Return [X, Y] of the center of cell containing provided text 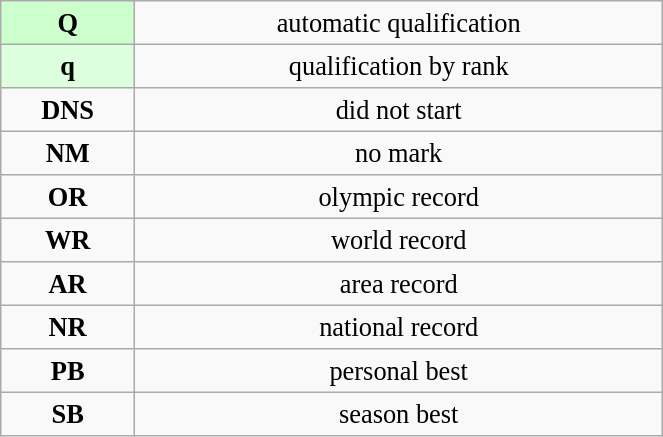
no mark [399, 153]
WR [68, 240]
q [68, 66]
DNS [68, 109]
did not start [399, 109]
NM [68, 153]
Q [68, 22]
OR [68, 197]
world record [399, 240]
AR [68, 284]
NR [68, 327]
personal best [399, 371]
SB [68, 414]
qualification by rank [399, 66]
PB [68, 371]
national record [399, 327]
olympic record [399, 197]
automatic qualification [399, 22]
area record [399, 284]
season best [399, 414]
